Pinpoint the cell where the given text exists, returning its (X, Y) midpoint coordinate. 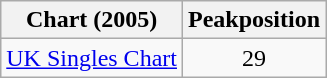
Chart (2005) (92, 20)
UK Singles Chart (92, 58)
29 (254, 58)
Peakposition (254, 20)
